Extract the [x, y] coordinate from the center of the cell holding the provided text.  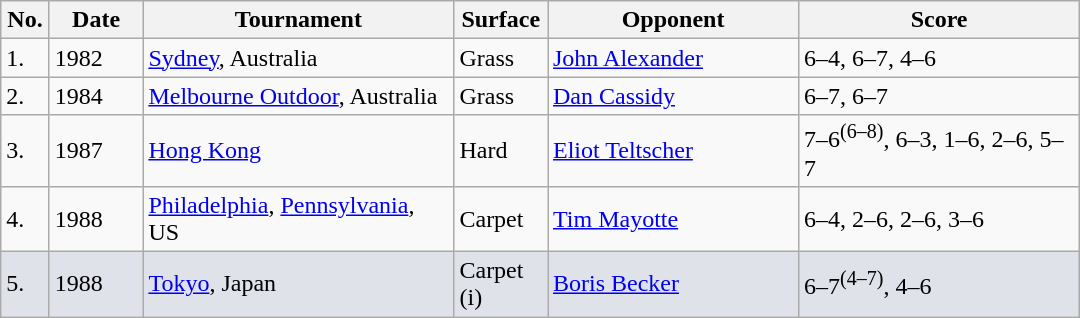
1987 [96, 151]
1. [26, 58]
Date [96, 20]
6–4, 2–6, 2–6, 3–6 [940, 218]
7–6(6–8), 6–3, 1–6, 2–6, 5–7 [940, 151]
Carpet [501, 218]
6–7(4–7), 4–6 [940, 284]
Sydney, Australia [298, 58]
6–4, 6–7, 4–6 [940, 58]
Tokyo, Japan [298, 284]
3. [26, 151]
Boris Becker [674, 284]
5. [26, 284]
No. [26, 20]
4. [26, 218]
Eliot Teltscher [674, 151]
John Alexander [674, 58]
Tournament [298, 20]
Hard [501, 151]
Surface [501, 20]
1984 [96, 96]
Melbourne Outdoor, Australia [298, 96]
Philadelphia, Pennsylvania, US [298, 218]
6–7, 6–7 [940, 96]
1982 [96, 58]
Score [940, 20]
Carpet (i) [501, 284]
2. [26, 96]
Tim Mayotte [674, 218]
Hong Kong [298, 151]
Dan Cassidy [674, 96]
Opponent [674, 20]
